Determine the (X, Y) coordinate at the center of the cell enclosing the given text.  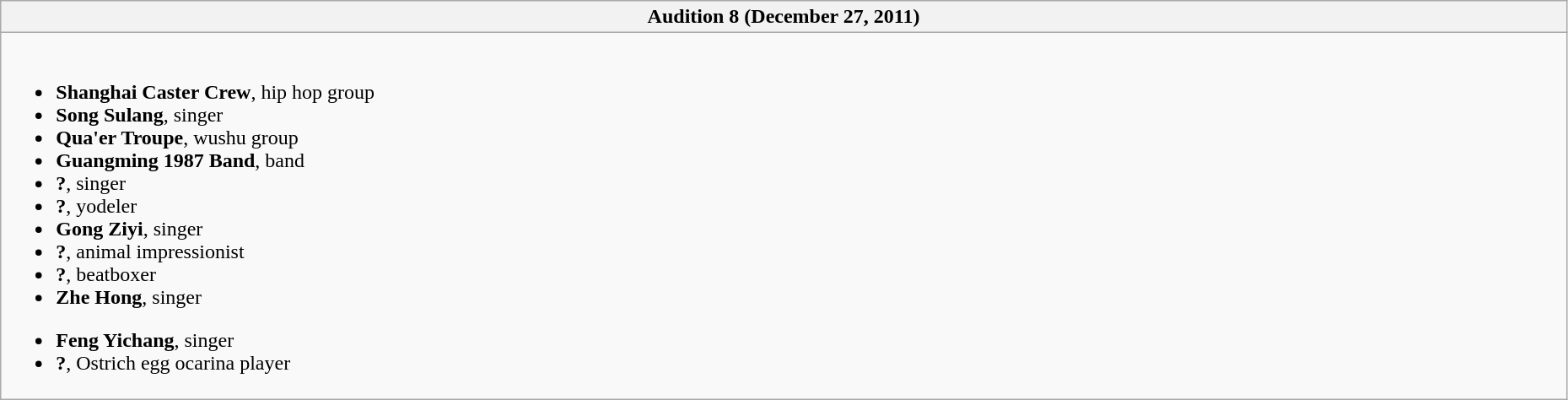
Audition 8 (December 27, 2011) (784, 17)
